For the text-containing cell, return its midpoint in (X, Y) coordinate format. 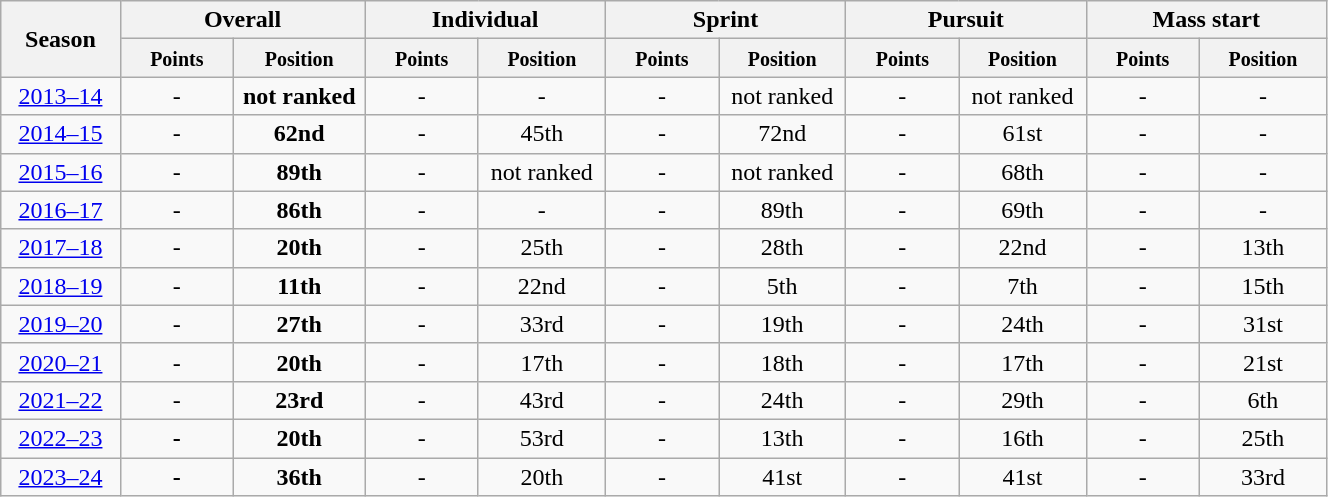
6th (1262, 400)
43rd (542, 400)
29th (1022, 400)
2016–17 (60, 210)
2014–15 (60, 134)
Overall (242, 20)
31st (1262, 324)
53rd (542, 438)
2021–22 (60, 400)
86th (298, 210)
72nd (782, 134)
Season (60, 39)
28th (782, 248)
21st (1262, 362)
Individual (485, 20)
61st (1022, 134)
Sprint (725, 20)
2022–23 (60, 438)
11th (298, 286)
2017–18 (60, 248)
2019–20 (60, 324)
2013–14 (60, 96)
19th (782, 324)
45th (542, 134)
36th (298, 477)
69th (1022, 210)
27th (298, 324)
5th (782, 286)
2020–21 (60, 362)
16th (1022, 438)
2018–19 (60, 286)
23rd (298, 400)
62nd (298, 134)
2015–16 (60, 172)
2023–24 (60, 477)
68th (1022, 172)
Mass start (1206, 20)
18th (782, 362)
Pursuit (966, 20)
15th (1262, 286)
7th (1022, 286)
